Detect which cell encompasses the target text, then output its [X, Y] center coordinate. 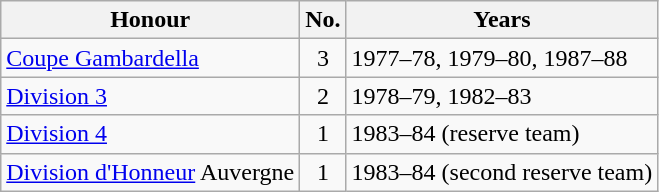
1978–79, 1982–83 [502, 96]
2 [323, 96]
Coupe Gambardella [150, 58]
1983–84 (reserve team) [502, 134]
1977–78, 1979–80, 1987–88 [502, 58]
No. [323, 20]
Years [502, 20]
Honour [150, 20]
1983–84 (second reserve team) [502, 172]
3 [323, 58]
Division 3 [150, 96]
Division d'Honneur Auvergne [150, 172]
Division 4 [150, 134]
